Return [x, y] of the center of cell containing provided text 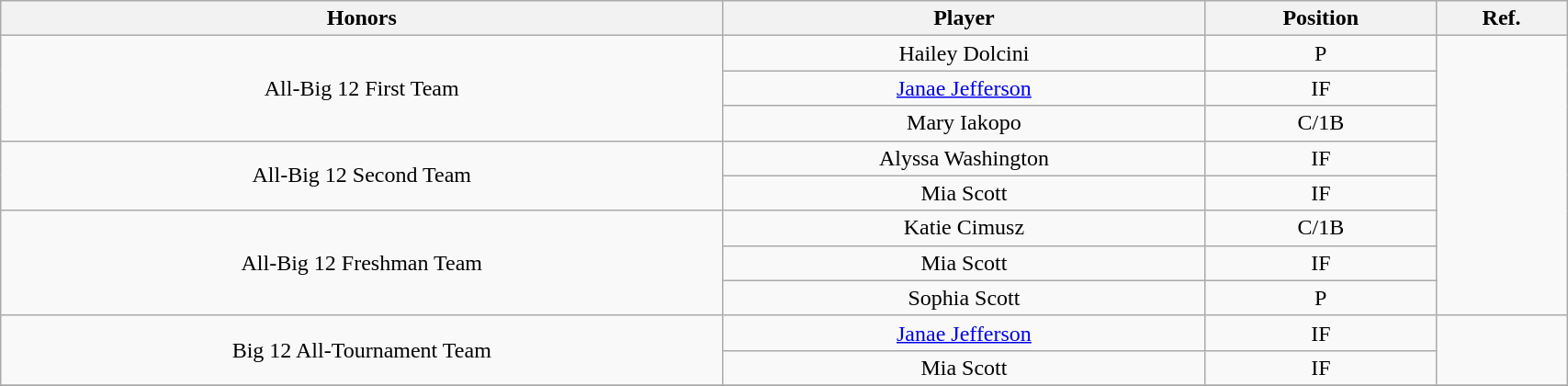
Alyssa Washington [964, 158]
Player [964, 18]
Big 12 All-Tournament Team [362, 350]
Katie Cimusz [964, 228]
Hailey Dolcini [964, 53]
Ref. [1501, 18]
Honors [362, 18]
All-Big 12 Freshman Team [362, 263]
Mary Iakopo [964, 123]
Position [1321, 18]
Sophia Scott [964, 298]
All-Big 12 Second Team [362, 176]
All-Big 12 First Team [362, 88]
